Extract the [X, Y] coordinate from the center of the cell holding the provided text.  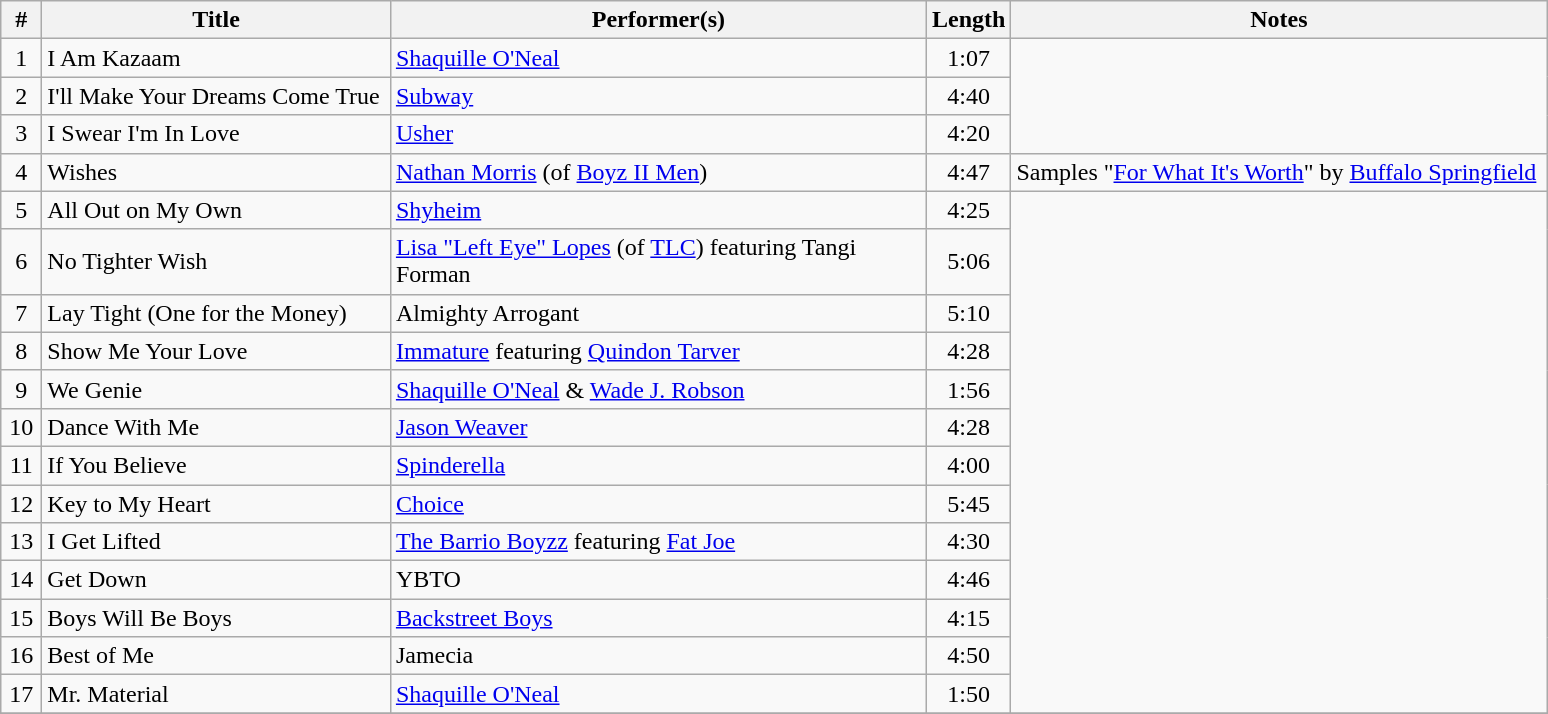
# [22, 20]
1:56 [968, 389]
13 [22, 542]
Choice [658, 503]
Title [216, 20]
All Out on My Own [216, 210]
Subway [658, 96]
Nathan Morris (of Boyz II Men) [658, 172]
I Am Kazaam [216, 58]
Lisa "Left Eye" Lopes (of TLC) featuring Tangi Forman [658, 262]
7 [22, 313]
I Swear I'm In Love [216, 134]
YBTO [658, 580]
I Get Lifted [216, 542]
Jason Weaver [658, 427]
If You Believe [216, 465]
Immature featuring Quindon Tarver [658, 351]
6 [22, 262]
4:47 [968, 172]
4:46 [968, 580]
Dance With Me [216, 427]
Spinderella [658, 465]
Wishes [216, 172]
4:40 [968, 96]
17 [22, 694]
The Barrio Boyzz featuring Fat Joe [658, 542]
Length [968, 20]
Key to My Heart [216, 503]
I'll Make Your Dreams Come True [216, 96]
Shaquille O'Neal & Wade J. Robson [658, 389]
Samples "For What It's Worth" by Buffalo Springfield [1279, 172]
4:25 [968, 210]
Shyheim [658, 210]
No Tighter Wish [216, 262]
1:07 [968, 58]
16 [22, 656]
Mr. Material [216, 694]
Show Me Your Love [216, 351]
10 [22, 427]
5 [22, 210]
Performer(s) [658, 20]
2 [22, 96]
11 [22, 465]
4:30 [968, 542]
Jamecia [658, 656]
15 [22, 618]
Backstreet Boys [658, 618]
Lay Tight (One for the Money) [216, 313]
5:45 [968, 503]
8 [22, 351]
5:10 [968, 313]
4:50 [968, 656]
3 [22, 134]
4:15 [968, 618]
Notes [1279, 20]
Boys Will Be Boys [216, 618]
1 [22, 58]
12 [22, 503]
Best of Me [216, 656]
4:20 [968, 134]
4:00 [968, 465]
Almighty Arrogant [658, 313]
1:50 [968, 694]
9 [22, 389]
5:06 [968, 262]
Usher [658, 134]
4 [22, 172]
14 [22, 580]
We Genie [216, 389]
Get Down [216, 580]
